Extract the [X, Y] coordinate from the center of the cell holding the provided text.  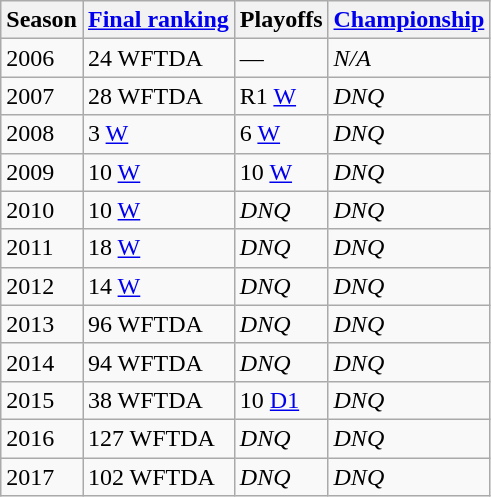
2011 [42, 248]
96 WFTDA [158, 324]
24 WFTDA [158, 58]
N/A [409, 58]
6 W [281, 134]
2010 [42, 210]
2008 [42, 134]
— [281, 58]
2006 [42, 58]
2016 [42, 438]
14 W [158, 286]
94 WFTDA [158, 362]
18 W [158, 248]
2017 [42, 477]
2009 [42, 172]
Season [42, 20]
2015 [42, 400]
Playoffs [281, 20]
2007 [42, 96]
R1 W [281, 96]
Championship [409, 20]
102 WFTDA [158, 477]
3 W [158, 134]
2012 [42, 286]
38 WFTDA [158, 400]
2013 [42, 324]
28 WFTDA [158, 96]
10 D1 [281, 400]
2014 [42, 362]
127 WFTDA [158, 438]
Final ranking [158, 20]
